Scan for the cell matching the given text and deliver its [x, y] coordinate at center. 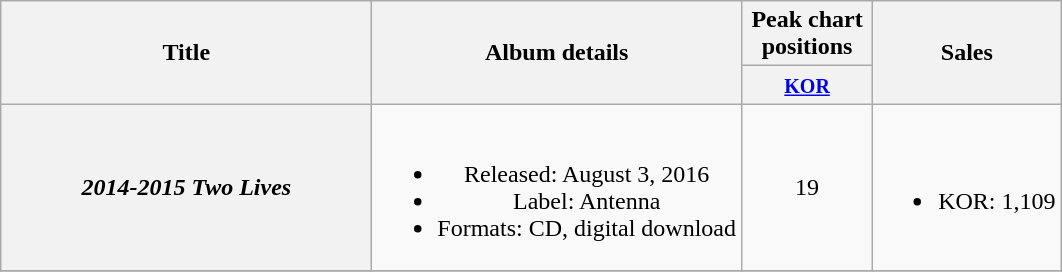
19 [808, 188]
Peak chart positions [808, 34]
KOR: 1,109 [967, 188]
KOR [808, 85]
2014-2015 Two Lives [186, 188]
Sales [967, 52]
Released: August 3, 2016Label: AntennaFormats: CD, digital download [557, 188]
Album details [557, 52]
Title [186, 52]
